Extract the [x, y] coordinate from the center of the cell holding the provided text.  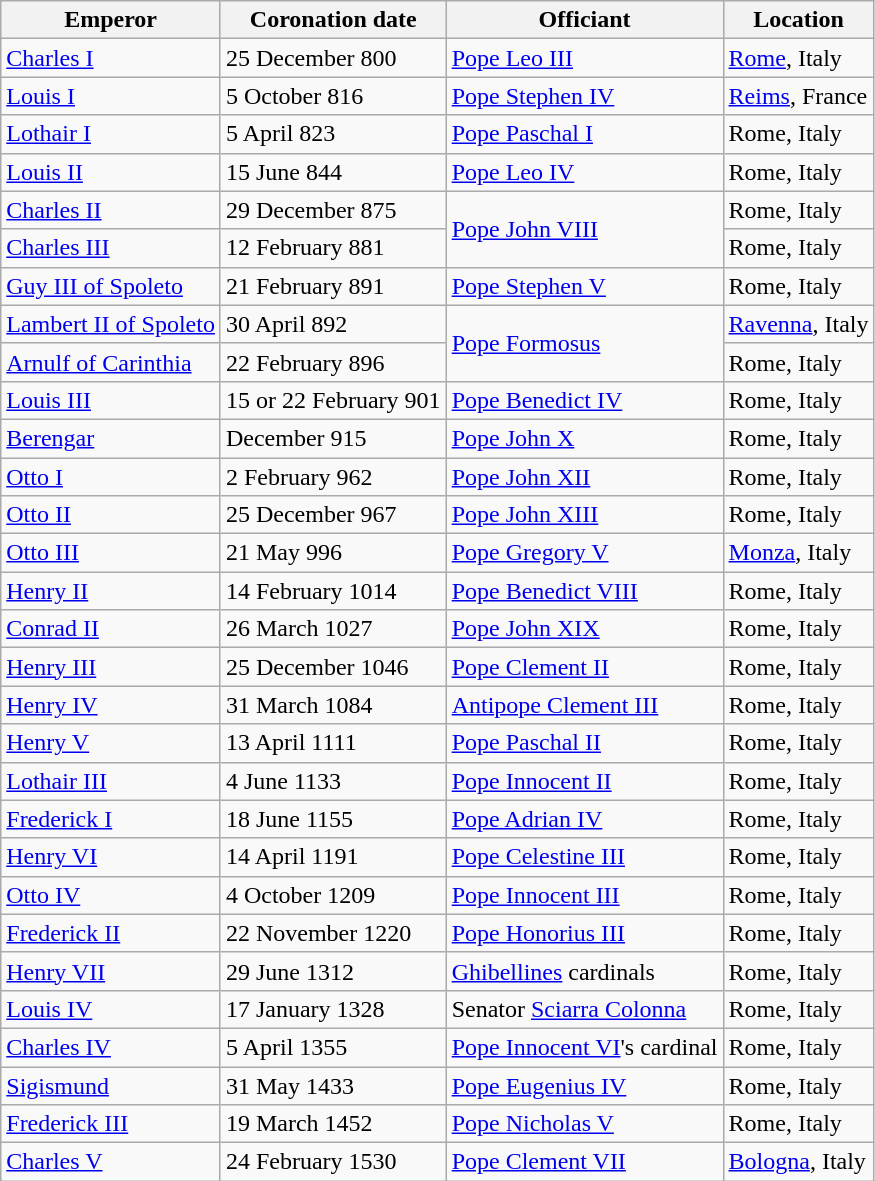
19 March 1452 [333, 1124]
5 April 823 [333, 134]
Frederick II [111, 933]
Charles I [111, 58]
25 December 967 [333, 515]
Lothair I [111, 134]
Conrad II [111, 629]
14 February 1014 [333, 591]
15 June 844 [333, 172]
Charles II [111, 210]
Pope Stephen V [584, 286]
22 February 896 [333, 362]
24 February 1530 [333, 1162]
Pope Benedict IV [584, 400]
Louis III [111, 400]
Otto I [111, 477]
Henry II [111, 591]
Henry III [111, 667]
29 December 875 [333, 210]
Pope Innocent III [584, 895]
Otto II [111, 515]
Pope Celestine III [584, 857]
Pope Honorius III [584, 933]
Pope Eugenius IV [584, 1085]
4 October 1209 [333, 895]
Officiant [584, 20]
Guy III of Spoleto [111, 286]
Pope Leo IV [584, 172]
Ghibellines cardinals [584, 971]
Frederick III [111, 1124]
Location [798, 20]
4 June 1133 [333, 781]
5 October 816 [333, 96]
31 May 1433 [333, 1085]
17 January 1328 [333, 1009]
Pope Gregory V [584, 553]
Frederick I [111, 819]
2 February 962 [333, 477]
Pope Paschal II [584, 743]
Pope Clement II [584, 667]
Pope Leo III [584, 58]
Antipope Clement III [584, 705]
Bologna, Italy [798, 1162]
Henry V [111, 743]
Louis II [111, 172]
Louis I [111, 96]
Pope Stephen IV [584, 96]
Charles III [111, 248]
Pope Nicholas V [584, 1124]
14 April 1191 [333, 857]
Pope John X [584, 438]
Pope John XIX [584, 629]
Lambert II of Spoleto [111, 324]
Senator Sciarra Colonna [584, 1009]
Berengar [111, 438]
Charles IV [111, 1047]
Charles V [111, 1162]
15 or 22 February 901 [333, 400]
Pope Innocent VI's cardinal [584, 1047]
13 April 1111 [333, 743]
26 March 1027 [333, 629]
Henry VII [111, 971]
Pope John XIII [584, 515]
Pope Formosus [584, 343]
29 June 1312 [333, 971]
21 February 891 [333, 286]
December 915 [333, 438]
Otto IV [111, 895]
Coronation date [333, 20]
Pope Benedict VIII [584, 591]
Lothair III [111, 781]
Ravenna, Italy [798, 324]
25 December 1046 [333, 667]
5 April 1355 [333, 1047]
Pope Adrian IV [584, 819]
Pope Innocent II [584, 781]
Arnulf of Carinthia [111, 362]
31 March 1084 [333, 705]
18 June 1155 [333, 819]
Monza, Italy [798, 553]
Otto III [111, 553]
30 April 892 [333, 324]
Louis IV [111, 1009]
Henry IV [111, 705]
Reims, France [798, 96]
21 May 996 [333, 553]
Henry VI [111, 857]
12 February 881 [333, 248]
22 November 1220 [333, 933]
Sigismund [111, 1085]
25 December 800 [333, 58]
Pope John VIII [584, 229]
Pope John XII [584, 477]
Pope Paschal I [584, 134]
Pope Clement VII [584, 1162]
Emperor [111, 20]
